Return (X, Y) of the center of cell containing provided text 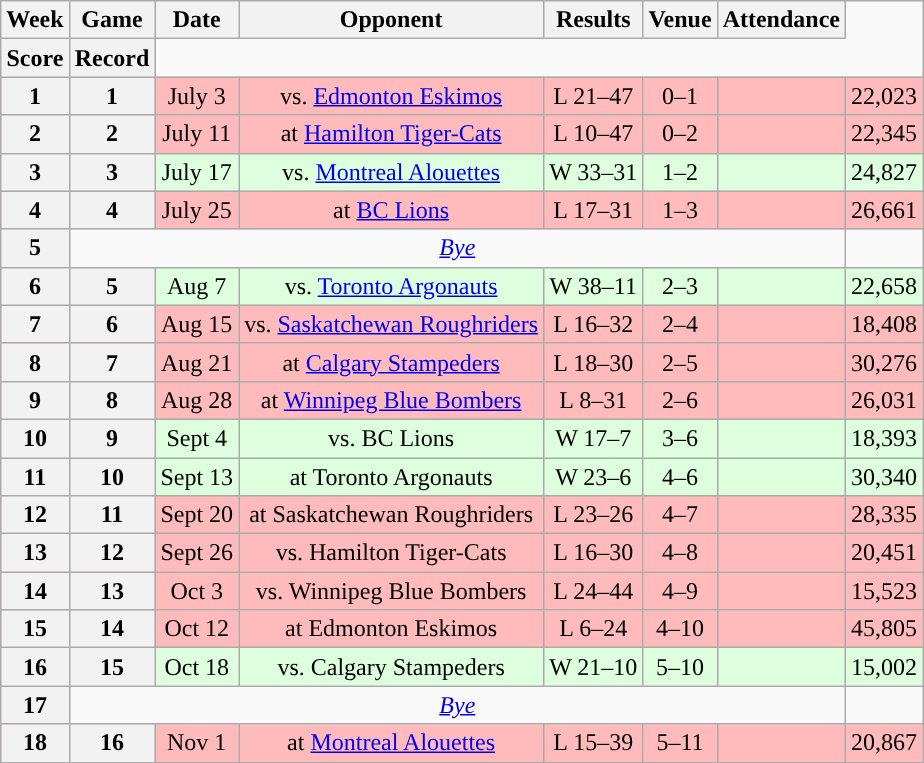
3–6 (680, 438)
Game (112, 20)
2–6 (680, 400)
Aug 21 (197, 362)
at Hamilton Tiger-Cats (392, 134)
22,023 (884, 96)
Week (35, 20)
vs. Saskatchewan Roughriders (392, 324)
1–3 (680, 210)
4–6 (680, 477)
vs. Hamilton Tiger-Cats (392, 553)
Oct 12 (197, 629)
18,408 (884, 324)
L 21–47 (594, 96)
at BC Lions (392, 210)
L 24–44 (594, 591)
4–8 (680, 553)
17 (35, 705)
Score (35, 58)
July 11 (197, 134)
July 25 (197, 210)
2–4 (680, 324)
0–2 (680, 134)
5–11 (680, 743)
15,523 (884, 591)
July 3 (197, 96)
vs. Calgary Stampeders (392, 667)
22,345 (884, 134)
at Edmonton Eskimos (392, 629)
vs. Winnipeg Blue Bombers (392, 591)
W 23–6 (594, 477)
W 38–11 (594, 286)
15,002 (884, 667)
L 15–39 (594, 743)
45,805 (884, 629)
0–1 (680, 96)
at Calgary Stampeders (392, 362)
26,661 (884, 210)
L 18–30 (594, 362)
W 33–31 (594, 172)
vs. BC Lions (392, 438)
L 16–30 (594, 553)
L 16–32 (594, 324)
L 8–31 (594, 400)
vs. Edmonton Eskimos (392, 96)
at Toronto Argonauts (392, 477)
1–2 (680, 172)
30,276 (884, 362)
L 17–31 (594, 210)
18 (35, 743)
26,031 (884, 400)
Venue (680, 20)
L 10–47 (594, 134)
at Saskatchewan Roughriders (392, 515)
4–9 (680, 591)
24,827 (884, 172)
Oct 18 (197, 667)
4–7 (680, 515)
Aug 7 (197, 286)
July 17 (197, 172)
Aug 15 (197, 324)
30,340 (884, 477)
vs. Toronto Argonauts (392, 286)
W 21–10 (594, 667)
vs. Montreal Alouettes (392, 172)
Sept 4 (197, 438)
20,451 (884, 553)
Sept 26 (197, 553)
Oct 3 (197, 591)
at Winnipeg Blue Bombers (392, 400)
2–5 (680, 362)
Record (112, 58)
22,658 (884, 286)
Nov 1 (197, 743)
W 17–7 (594, 438)
Opponent (392, 20)
5–10 (680, 667)
Results (594, 20)
Aug 28 (197, 400)
Date (197, 20)
L 23–26 (594, 515)
18,393 (884, 438)
2–3 (680, 286)
Attendance (781, 20)
at Montreal Alouettes (392, 743)
Sept 20 (197, 515)
4–10 (680, 629)
28,335 (884, 515)
L 6–24 (594, 629)
Sept 13 (197, 477)
20,867 (884, 743)
